Return (X, Y) of the center of cell containing provided text 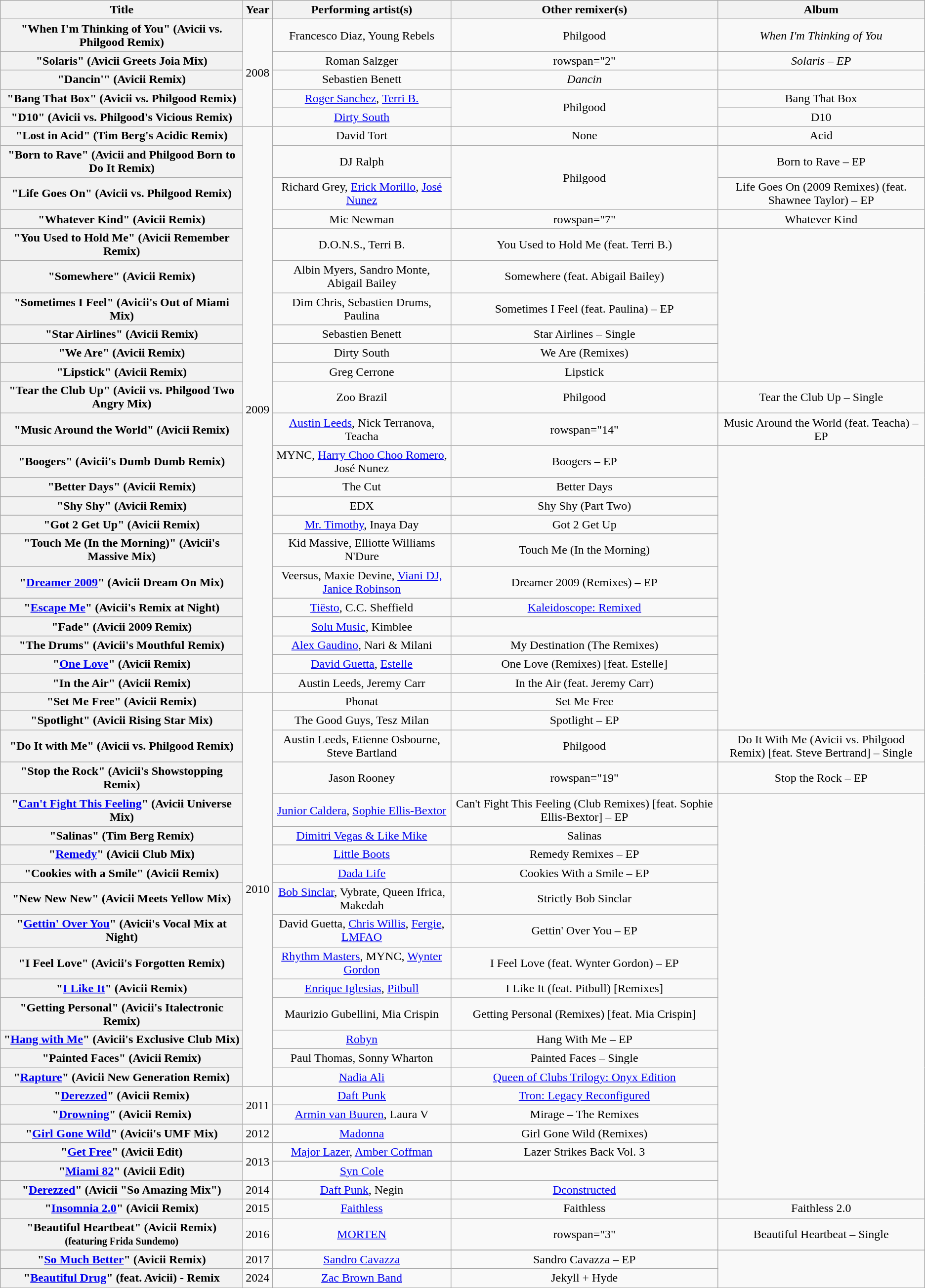
Daft Punk (362, 1096)
Albin Myers, Sandro Monte, Abigail Bailey (362, 277)
"We Are" (Avicii Remix) (122, 353)
"Born to Rave" (Avicii and Philgood Born to Do It Remix) (122, 161)
Mic Newman (362, 219)
"Can't Fight This Feeling" (Avicii Universe Mix) (122, 810)
"Set Me Free" (Avicii Remix) (122, 702)
Music Around the World (feat. Teacha) – EP (821, 430)
Kaleidoscope: Remixed (584, 607)
"Touch Me (In the Morning)" (Avicii's Massive Mix) (122, 550)
Spotlight – EP (584, 721)
"Drowning" (Avicii Remix) (122, 1115)
Sometimes I Feel (feat. Paulina) – EP (584, 308)
rowspan="3" (584, 1234)
David Guetta, Chris Willis, Fergie, LMFAO (362, 930)
When I'm Thinking of You (821, 36)
"Bang That Box" (Avicii vs. Philgood Remix) (122, 98)
"Stop the Rock" (Avicii's Showstopping Remix) (122, 778)
Tron: Legacy Reconfigured (584, 1096)
"Life Goes On" (Avicii vs. Philgood Remix) (122, 194)
DJ Ralph (362, 161)
Painted Faces – Single (584, 1058)
Kid Massive, Elliotte Williams N'Dure (362, 550)
Salinas (584, 836)
Acid (821, 136)
"Do It with Me" (Avicii vs. Philgood Remix) (122, 746)
"Derezzed" (Avicii "So Amazing Mix") (122, 1190)
2009 (258, 409)
2015 (258, 1208)
Dada Life (362, 873)
Enrique Iglesias, Pitbull (362, 988)
Alex Gaudino, Nari & Milani (362, 645)
"Cookies with a Smile" (Avicii Remix) (122, 873)
Got 2 Get Up (584, 524)
"Dancin'" (Avicii Remix) (122, 80)
Mirage – The Remixes (584, 1115)
Queen of Clubs Trilogy: Onyx Edition (584, 1077)
"Tear the Club Up" (Avicii vs. Philgood Two Angry Mix) (122, 397)
Star Airlines – Single (584, 334)
Beautiful Heartbeat – Single (821, 1234)
Greg Cerrone (362, 372)
"Lipstick" (Avicii Remix) (122, 372)
"Music Around the World" (Avicii Remix) (122, 430)
Boogers – EP (584, 461)
"Escape Me" (Avicii's Remix at Night) (122, 607)
"D10" (Avicii vs. Philgood's Vicious Remix) (122, 117)
"Gettin' Over You" (Avicii's Vocal Mix at Night) (122, 930)
2016 (258, 1234)
Zac Brown Band (362, 1278)
Cookies With a Smile – EP (584, 873)
"Spotlight" (Avicii Rising Star Mix) (122, 721)
Year (258, 10)
"You Used to Hold Me" (Avicii Remember Remix) (122, 244)
Shy Shy (Part Two) (584, 506)
My Destination (The Remixes) (584, 645)
"Better Days" (Avicii Remix) (122, 487)
The Good Guys, Tesz Milan (362, 721)
"Rapture" (Avicii New Generation Remix) (122, 1077)
Can't Fight This Feeling (Club Remixes) [feat. Sophie Ellis-Bextor] – EP (584, 810)
Austin Leeds, Etienne Osbourne, Steve Bartland (362, 746)
Set Me Free (584, 702)
Somewhere (feat. Abigail Bailey) (584, 277)
Life Goes On (2009 Remixes) (feat. Shawnee Taylor) – EP (821, 194)
David Guetta, Estelle (362, 664)
I Feel Love (feat. Wynter Gordon) – EP (584, 963)
Performing artist(s) (362, 10)
Paul Thomas, Sonny Wharton (362, 1058)
Remedy Remixes – EP (584, 854)
Sandro Cavazza (362, 1259)
"Remedy" (Avicii Club Mix) (122, 854)
Born to Rave – EP (821, 161)
"Whatever Kind" (Avicii Remix) (122, 219)
Lipstick (584, 372)
"Boogers" (Avicii's Dumb Dumb Remix) (122, 461)
"Fade" (Avicii 2009 Remix) (122, 626)
Tiësto, C.C. Sheffield (362, 607)
Austin Leeds, Jeremy Carr (362, 683)
"Derezzed" (Avicii Remix) (122, 1096)
Dim Chris, Sebastien Drums, Paulina (362, 308)
"Got 2 Get Up" (Avicii Remix) (122, 524)
Armin van Buuren, Laura V (362, 1115)
Roman Salzger (362, 61)
Jason Rooney (362, 778)
Tear the Club Up – Single (821, 397)
MORTEN (362, 1234)
Dancin (584, 80)
"Sometimes I Feel" (Avicii's Out of Miami Mix) (122, 308)
rowspan="2" (584, 61)
Other remixer(s) (584, 10)
Mr. Timothy, Inaya Day (362, 524)
"Girl Gone Wild" (Avicii's UMF Mix) (122, 1133)
"Miami 82" (Avicii Edit) (122, 1171)
Madonna (362, 1133)
EDX (362, 506)
"One Love" (Avicii Remix) (122, 664)
rowspan="19" (584, 778)
Dimitri Vegas & Like Mike (362, 836)
Dconstructed (584, 1190)
Solaris – EP (821, 61)
Title (122, 10)
"Dreamer 2009" (Avicii Dream On Mix) (122, 582)
"Hang with Me" (Avicii's Exclusive Club Mix) (122, 1039)
David Tort (362, 136)
Francesco Diaz, Young Rebels (362, 36)
Solu Music, Kimblee (362, 626)
Nadia Ali (362, 1077)
"Salinas" (Tim Berg Remix) (122, 836)
2008 (258, 73)
Dreamer 2009 (Remixes) – EP (584, 582)
Touch Me (In the Morning) (584, 550)
Rhythm Masters, MYNC, Wynter Gordon (362, 963)
Bob Sinclar, Vybrate, Queen Ifrica, Makedah (362, 899)
Lazer Strikes Back Vol. 3 (584, 1152)
Getting Personal (Remixes) [feat. Mia Crispin] (584, 1013)
D.O.N.S., Terri B. (362, 244)
I Like It (feat. Pitbull) [Remixes] (584, 988)
"I Feel Love" (Avicii's Forgotten Remix) (122, 963)
Zoo Brazil (362, 397)
"Beautiful Heartbeat" (Avicii Remix)(featuring Frida Sundemo) (122, 1234)
Little Boots (362, 854)
2014 (258, 1190)
2024 (258, 1278)
Phonat (362, 702)
"In the Air" (Avicii Remix) (122, 683)
"Getting Personal" (Avicii's Italectronic Remix) (122, 1013)
None (584, 136)
"So Much Better" (Avicii Remix) (122, 1259)
We Are (Remixes) (584, 353)
Hang With Me – EP (584, 1039)
Maurizio Gubellini, Mia Crispin (362, 1013)
Stop the Rock – EP (821, 778)
Junior Caldera, Sophie Ellis-Bextor (362, 810)
One Love (Remixes) [feat. Estelle] (584, 664)
Do It With Me (Avicii vs. Philgood Remix) [feat. Steve Bertrand] – Single (821, 746)
2010 (258, 889)
Roger Sanchez, Terri B. (362, 98)
"Beautiful Drug" (feat. Avicii) - Remix (122, 1278)
D10 (821, 117)
Strictly Bob Sinclar (584, 899)
"Solaris" (Avicii Greets Joia Mix) (122, 61)
Robyn (362, 1039)
rowspan="7" (584, 219)
Better Days (584, 487)
"Star Airlines" (Avicii Remix) (122, 334)
Richard Grey, Erick Morillo, José Nunez (362, 194)
"Painted Faces" (Avicii Remix) (122, 1058)
"I Like It" (Avicii Remix) (122, 988)
Gettin' Over You – EP (584, 930)
Jekyll + Hyde (584, 1278)
"Somewhere" (Avicii Remix) (122, 277)
You Used to Hold Me (feat. Terri B.) (584, 244)
Daft Punk, Negin (362, 1190)
Bang That Box (821, 98)
Sandro Cavazza – EP (584, 1259)
"Shy Shy" (Avicii Remix) (122, 506)
In the Air (feat. Jeremy Carr) (584, 683)
Syn Cole (362, 1171)
Austin Leeds, Nick Terranova, Teacha (362, 430)
"New New New" (Avicii Meets Yellow Mix) (122, 899)
Girl Gone Wild (Remixes) (584, 1133)
"When I'm Thinking of You" (Avicii vs. Philgood Remix) (122, 36)
Major Lazer, Amber Coffman (362, 1152)
2013 (258, 1162)
"Lost in Acid" (Tim Berg's Acidic Remix) (122, 136)
"Insomnia 2.0" (Avicii Remix) (122, 1208)
2012 (258, 1133)
rowspan="14" (584, 430)
Faithless 2.0 (821, 1208)
"Get Free" (Avicii Edit) (122, 1152)
The Cut (362, 487)
2011 (258, 1105)
"The Drums" (Avicii's Mouthful Remix) (122, 645)
Whatever Kind (821, 219)
2017 (258, 1259)
MYNC, Harry Choo Choo Romero, José Nunez (362, 461)
Veersus, Maxie Devine, Viani DJ, Janice Robinson (362, 582)
Album (821, 10)
